Capture the cell that displays the provided text and extract its [x, y] central coordinate. 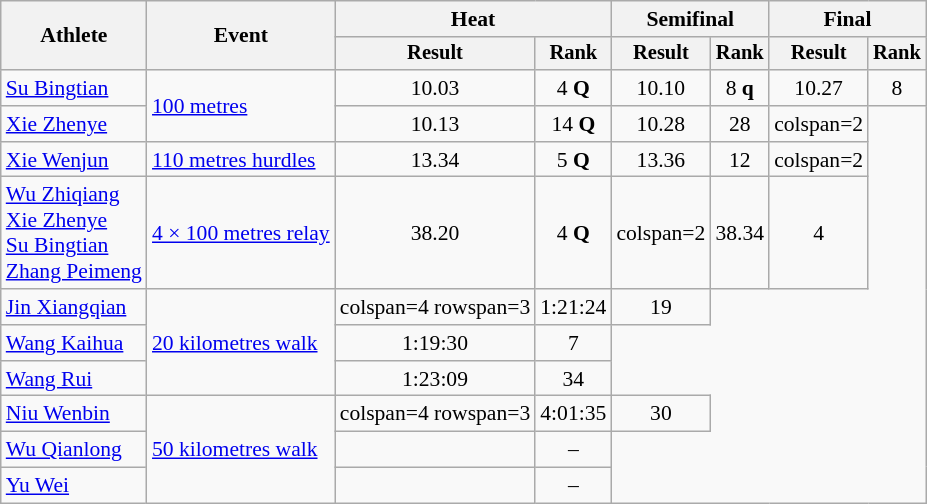
1:19:30 [436, 343]
Xie Zhenye [74, 124]
14 Q [573, 124]
30 [660, 414]
20 kilometres walk [241, 342]
Xie Wenjun [74, 160]
10.28 [660, 124]
Wang Rui [74, 379]
Semifinal [690, 19]
8 [897, 88]
110 metres hurdles [241, 160]
13.36 [660, 160]
10.13 [436, 124]
Wu ZhiqiangXie ZhenyeSu BingtianZhang Peimeng [74, 233]
50 kilometres walk [241, 450]
Niu Wenbin [74, 414]
Wang Kaihua [74, 343]
Wu Qianlong [74, 450]
19 [660, 307]
38.34 [740, 233]
28 [740, 124]
10.27 [818, 88]
Yu Wei [74, 486]
1:23:09 [436, 379]
5 Q [573, 160]
100 metres [241, 106]
38.20 [436, 233]
8 q [740, 88]
4 × 100 metres relay [241, 233]
Final [848, 19]
4 [818, 233]
10.03 [436, 88]
34 [573, 379]
Su Bingtian [74, 88]
12 [740, 160]
7 [573, 343]
1:21:24 [573, 307]
Athlete [74, 36]
Event [241, 36]
13.34 [436, 160]
10.10 [660, 88]
4:01:35 [573, 414]
Heat [474, 19]
Jin Xiangqian [74, 307]
